Capture the cell that displays the provided text and extract its [x, y] central coordinate. 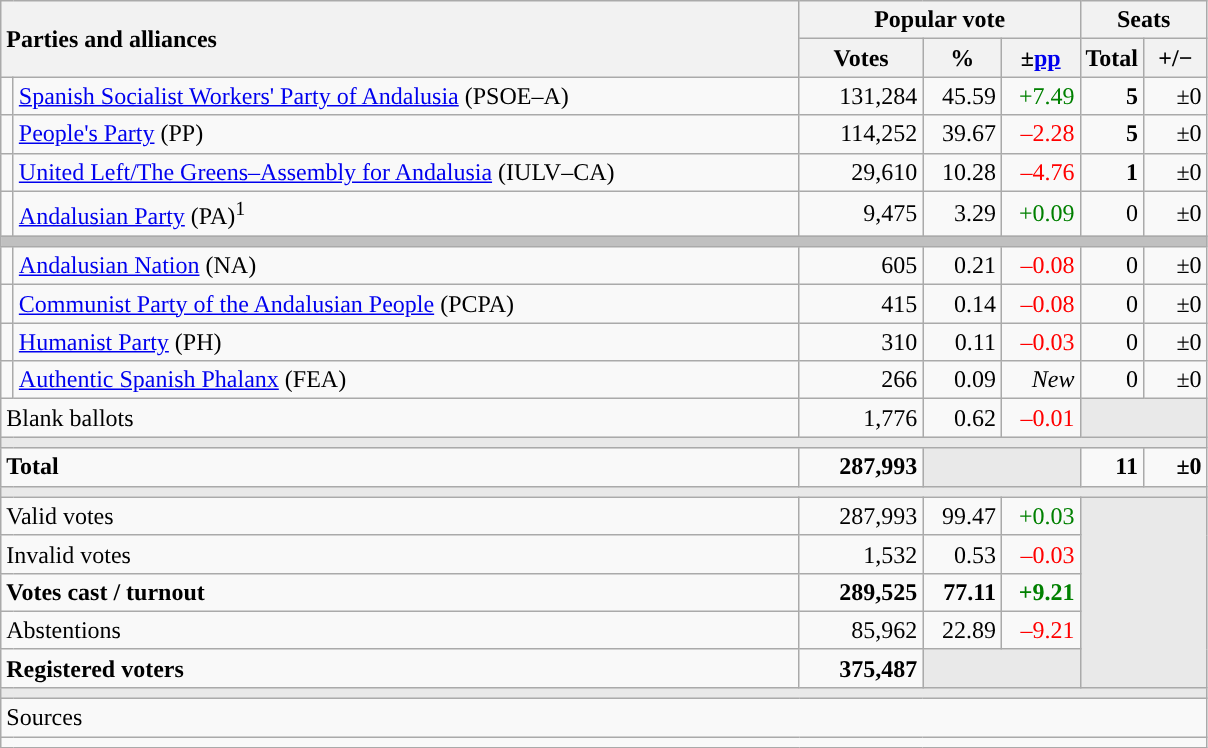
3.29 [962, 214]
99.47 [962, 516]
375,487 [861, 668]
–9.21 [1040, 630]
Votes cast / turnout [400, 592]
Invalid votes [400, 554]
114,252 [861, 134]
0.11 [962, 342]
0.53 [962, 554]
+7.49 [1040, 96]
+9.21 [1040, 592]
Authentic Spanish Phalanx (FEA) [406, 380]
Humanist Party (PH) [406, 342]
Andalusian Nation (NA) [406, 266]
10.28 [962, 172]
Parties and alliances [400, 39]
266 [861, 380]
% [962, 58]
–4.76 [1040, 172]
United Left/The Greens–Assembly for Andalusia (IULV–CA) [406, 172]
1,532 [861, 554]
310 [861, 342]
Seats [1144, 20]
0.14 [962, 304]
Valid votes [400, 516]
1 [1112, 172]
11 [1112, 467]
–2.28 [1040, 134]
77.11 [962, 592]
0.21 [962, 266]
People's Party (PP) [406, 134]
Blank ballots [400, 418]
289,525 [861, 592]
29,610 [861, 172]
–0.01 [1040, 418]
Andalusian Party (PA)1 [406, 214]
1,776 [861, 418]
Registered voters [400, 668]
39.67 [962, 134]
Popular vote [940, 20]
0.62 [962, 418]
Votes [861, 58]
New [1040, 380]
0.09 [962, 380]
+/− [1176, 58]
605 [861, 266]
45.59 [962, 96]
Spanish Socialist Workers' Party of Andalusia (PSOE–A) [406, 96]
+0.09 [1040, 214]
85,962 [861, 630]
Abstentions [400, 630]
22.89 [962, 630]
131,284 [861, 96]
Communist Party of the Andalusian People (PCPA) [406, 304]
415 [861, 304]
±pp [1040, 58]
+0.03 [1040, 516]
Sources [604, 718]
9,475 [861, 214]
